Identify which cell holds the provided text, then report its (x, y) central coordinate. 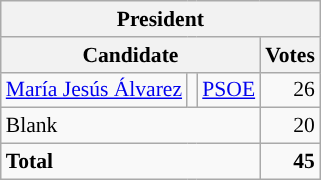
President (160, 19)
Votes (290, 55)
Blank (130, 126)
20 (290, 126)
PSOE (228, 90)
26 (290, 90)
Total (130, 162)
45 (290, 162)
María Jesús Álvarez (94, 90)
Candidate (130, 55)
